Provide the [x, y] coordinate of the cell's center where the given text is located.  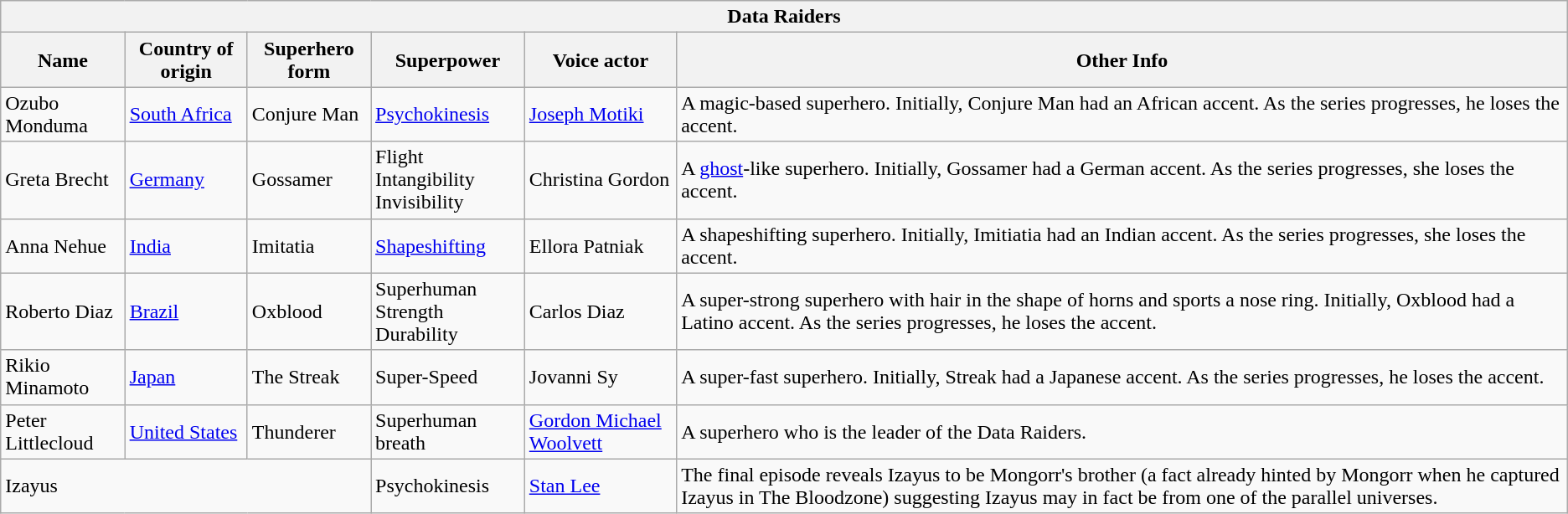
Joseph Motiki [600, 114]
FlightIntangibilityInvisibility [448, 180]
Greta Brecht [63, 180]
Oxblood [308, 311]
Stan Lee [600, 486]
Peter Littlecloud [63, 432]
Thunderer [308, 432]
Super-Speed [448, 377]
Voice actor [600, 60]
Shapeshifting [448, 246]
Japan [186, 377]
Superhero form [308, 60]
A magic-based superhero. Initially, Conjure Man had an African accent. As the series progresses, he loses the accent. [1122, 114]
Superhuman breath [448, 432]
A ghost-like superhero. Initially, Gossamer had a German accent. As the series progresses, she loses the accent. [1122, 180]
Rikio Minamoto [63, 377]
Gordon Michael Woolvett [600, 432]
Izayus [186, 486]
South Africa [186, 114]
Christina Gordon [600, 180]
Data Raiders [784, 17]
Anna Nehue [63, 246]
Superhuman StrengthDurability [448, 311]
Other Info [1122, 60]
Ellora Patniak [600, 246]
A superhero who is the leader of the Data Raiders. [1122, 432]
A super-fast superhero. Initially, Streak had a Japanese accent. As the series progresses, he loses the accent. [1122, 377]
A shapeshifting superhero. Initially, Imitiatia had an Indian accent. As the series progresses, she loses the accent. [1122, 246]
Conjure Man [308, 114]
Name [63, 60]
Country of origin [186, 60]
Gossamer [308, 180]
Brazil [186, 311]
Roberto Diaz [63, 311]
India [186, 246]
Germany [186, 180]
United States [186, 432]
Superpower [448, 60]
The Streak [308, 377]
Carlos Diaz [600, 311]
Imitatia [308, 246]
Ozubo Monduma [63, 114]
Jovanni Sy [600, 377]
